From the cell containing the given text, extract its center point as (X, Y) coordinate. 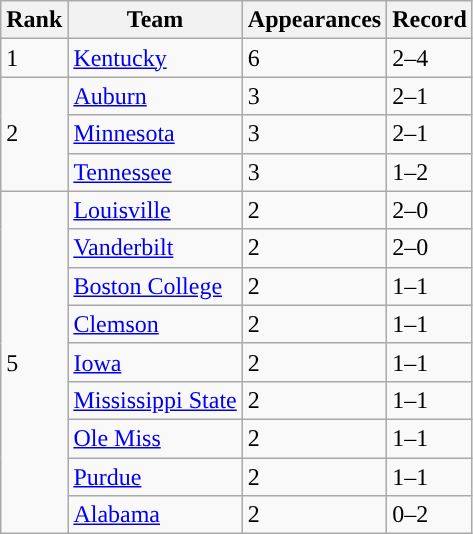
Auburn (155, 96)
Ole Miss (155, 438)
5 (34, 362)
Tennessee (155, 172)
Rank (34, 20)
Mississippi State (155, 400)
Record (430, 20)
Kentucky (155, 58)
Team (155, 20)
1 (34, 58)
Appearances (314, 20)
6 (314, 58)
2–4 (430, 58)
Boston College (155, 286)
Vanderbilt (155, 248)
Purdue (155, 477)
Clemson (155, 324)
0–2 (430, 515)
Louisville (155, 210)
Minnesota (155, 134)
Alabama (155, 515)
Iowa (155, 362)
1–2 (430, 172)
